Extract the [x, y] coordinate from the center of the cell holding the provided text.  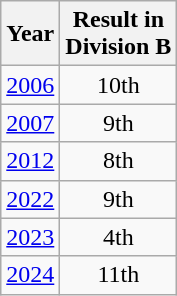
10th [118, 85]
Year [30, 34]
2023 [30, 237]
2006 [30, 85]
Result inDivision B [118, 34]
2012 [30, 161]
2022 [30, 199]
11th [118, 275]
2024 [30, 275]
4th [118, 237]
2007 [30, 123]
8th [118, 161]
